Detect which cell encompasses the target text, then output its [x, y] center coordinate. 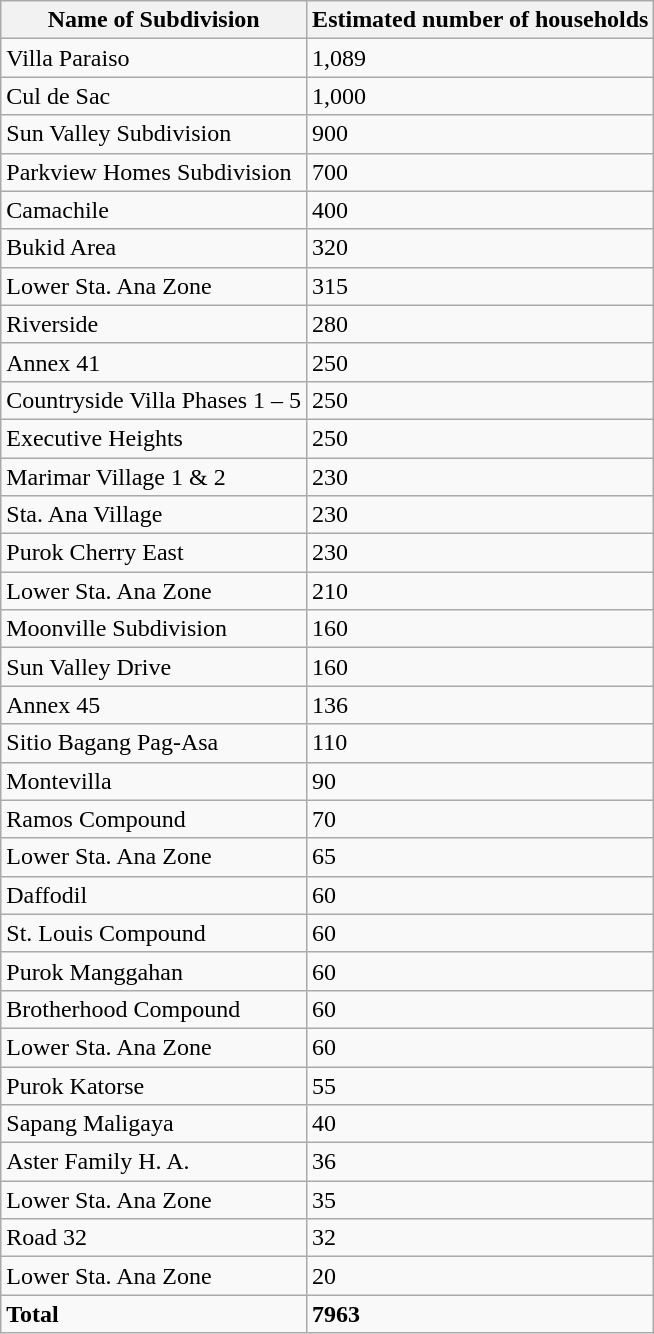
Purok Manggahan [154, 971]
Bukid Area [154, 248]
Purok Cherry East [154, 553]
Sun Valley Subdivision [154, 134]
Camachile [154, 210]
Cul de Sac [154, 96]
900 [480, 134]
Purok Katorse [154, 1085]
40 [480, 1124]
Road 32 [154, 1238]
St. Louis Compound [154, 933]
320 [480, 248]
Sitio Bagang Pag-Asa [154, 743]
Total [154, 1314]
Countryside Villa Phases 1 – 5 [154, 400]
1,089 [480, 58]
32 [480, 1238]
210 [480, 591]
Annex 41 [154, 362]
315 [480, 286]
7963 [480, 1314]
Executive Heights [154, 438]
Marimar Village 1 & 2 [154, 477]
Annex 45 [154, 705]
700 [480, 172]
Montevilla [154, 781]
Name of Subdivision [154, 20]
36 [480, 1162]
20 [480, 1276]
Aster Family H. A. [154, 1162]
Sun Valley Drive [154, 667]
400 [480, 210]
Moonville Subdivision [154, 629]
35 [480, 1200]
Riverside [154, 324]
110 [480, 743]
55 [480, 1085]
Villa Paraiso [154, 58]
90 [480, 781]
280 [480, 324]
65 [480, 857]
70 [480, 819]
Ramos Compound [154, 819]
Parkview Homes Subdivision [154, 172]
Daffodil [154, 895]
Sta. Ana Village [154, 515]
1,000 [480, 96]
136 [480, 705]
Brotherhood Compound [154, 1009]
Estimated number of households [480, 20]
Sapang Maligaya [154, 1124]
